Locate the cell with the specified text and output its [x, y] center coordinate. 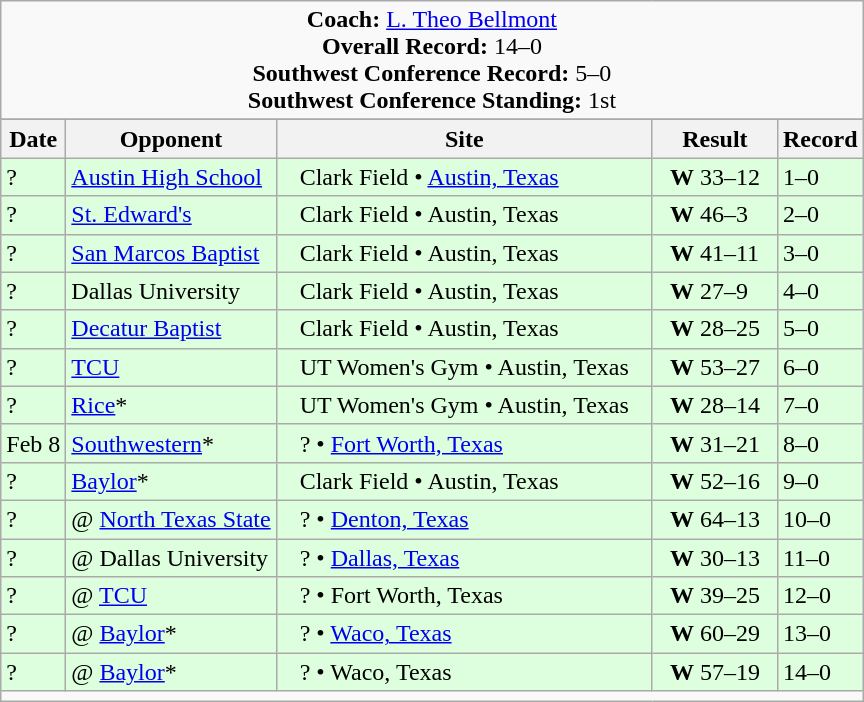
13–0 [820, 634]
Date [34, 139]
W 41–11 [714, 253]
W 28–14 [714, 405]
5–0 [820, 329]
8–0 [820, 443]
@ TCU [171, 596]
9–0 [820, 481]
2–0 [820, 215]
12–0 [820, 596]
W 60–29 [714, 634]
7–0 [820, 405]
? • Dallas, Texas [464, 557]
10–0 [820, 519]
W 64–13 [714, 519]
W 57–19 [714, 672]
14–0 [820, 672]
St. Edward's [171, 215]
Baylor* [171, 481]
W 52–16 [714, 481]
Site [464, 139]
4–0 [820, 291]
11–0 [820, 557]
W 39–25 [714, 596]
Result [714, 139]
W 46–3 [714, 215]
Record [820, 139]
W 31–21 [714, 443]
W 53–27 [714, 367]
Opponent [171, 139]
Austin High School [171, 177]
Decatur Baptist [171, 329]
3–0 [820, 253]
Southwestern* [171, 443]
Feb 8 [34, 443]
W 28–25 [714, 329]
TCU [171, 367]
Dallas University [171, 291]
Rice* [171, 405]
@ Dallas University [171, 557]
? • Denton, Texas [464, 519]
@ North Texas State [171, 519]
San Marcos Baptist [171, 253]
6–0 [820, 367]
Coach: L. Theo BellmontOverall Record: 14–0Southwest Conference Record: 5–0Southwest Conference Standing: 1st [432, 60]
W 27–9 [714, 291]
W 33–12 [714, 177]
1–0 [820, 177]
W 30–13 [714, 557]
